Search for the cell housing the specified text and yield its [x, y] center coordinate. 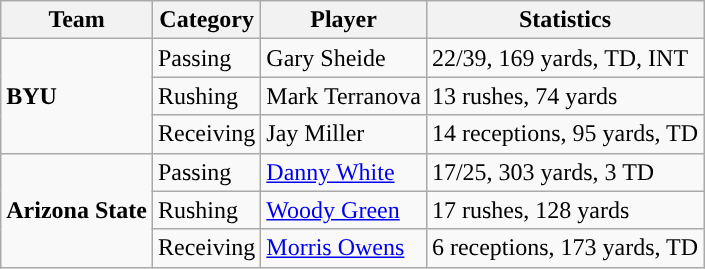
Statistics [564, 20]
Category [206, 20]
Mark Terranova [344, 96]
Arizona State [77, 210]
Player [344, 20]
Danny White [344, 172]
6 receptions, 173 yards, TD [564, 248]
17 rushes, 128 yards [564, 210]
14 receptions, 95 yards, TD [564, 134]
Team [77, 20]
Morris Owens [344, 248]
13 rushes, 74 yards [564, 96]
Jay Miller [344, 134]
17/25, 303 yards, 3 TD [564, 172]
Woody Green [344, 210]
Gary Sheide [344, 58]
22/39, 169 yards, TD, INT [564, 58]
BYU [77, 96]
